Pinpoint the cell where the given text exists, returning its (X, Y) midpoint coordinate. 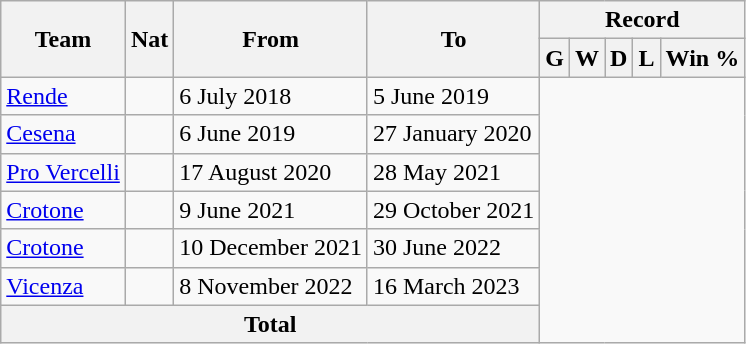
W (588, 58)
17 August 2020 (271, 172)
To (453, 39)
9 June 2021 (271, 210)
5 June 2019 (453, 96)
G (555, 58)
Rende (64, 96)
Record (642, 20)
Vicenza (64, 286)
27 January 2020 (453, 134)
Win % (702, 58)
30 June 2022 (453, 248)
29 October 2021 (453, 210)
10 December 2021 (271, 248)
D (619, 58)
Team (64, 39)
L (646, 58)
Cesena (64, 134)
Pro Vercelli (64, 172)
6 July 2018 (271, 96)
8 November 2022 (271, 286)
Nat (149, 39)
28 May 2021 (453, 172)
Total (270, 324)
16 March 2023 (453, 286)
6 June 2019 (271, 134)
From (271, 39)
